Extract the [X, Y] coordinate from the center of the cell holding the provided text.  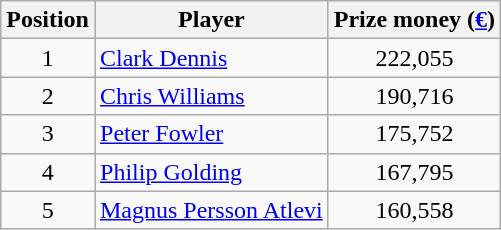
Chris Williams [211, 96]
2 [48, 96]
Magnus Persson Atlevi [211, 210]
1 [48, 58]
Position [48, 20]
222,055 [414, 58]
167,795 [414, 172]
175,752 [414, 134]
Clark Dennis [211, 58]
Player [211, 20]
Peter Fowler [211, 134]
5 [48, 210]
190,716 [414, 96]
Philip Golding [211, 172]
3 [48, 134]
Prize money (€) [414, 20]
160,558 [414, 210]
4 [48, 172]
